Scan for the cell matching the given text and deliver its [X, Y] coordinate at center. 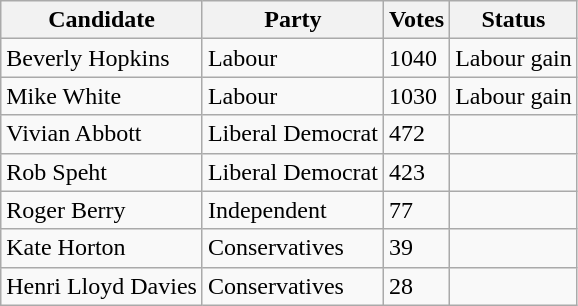
28 [416, 286]
Mike White [102, 96]
Vivian Abbott [102, 134]
Status [514, 20]
472 [416, 134]
39 [416, 248]
Rob Speht [102, 172]
Henri Lloyd Davies [102, 286]
Votes [416, 20]
1030 [416, 96]
1040 [416, 58]
Independent [292, 210]
Beverly Hopkins [102, 58]
Kate Horton [102, 248]
423 [416, 172]
Roger Berry [102, 210]
77 [416, 210]
Candidate [102, 20]
Party [292, 20]
